Determine the (x, y) coordinate at the center of the cell enclosing the given text.  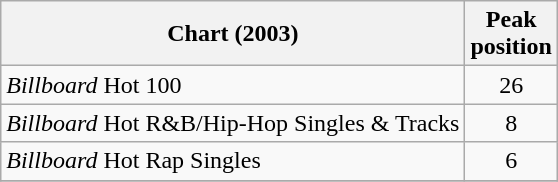
8 (511, 123)
Billboard Hot R&B/Hip-Hop Singles & Tracks (233, 123)
Peakposition (511, 34)
26 (511, 85)
6 (511, 161)
Chart (2003) (233, 34)
Billboard Hot 100 (233, 85)
Billboard Hot Rap Singles (233, 161)
